Scan for the cell matching the given text and deliver its [X, Y] coordinate at center. 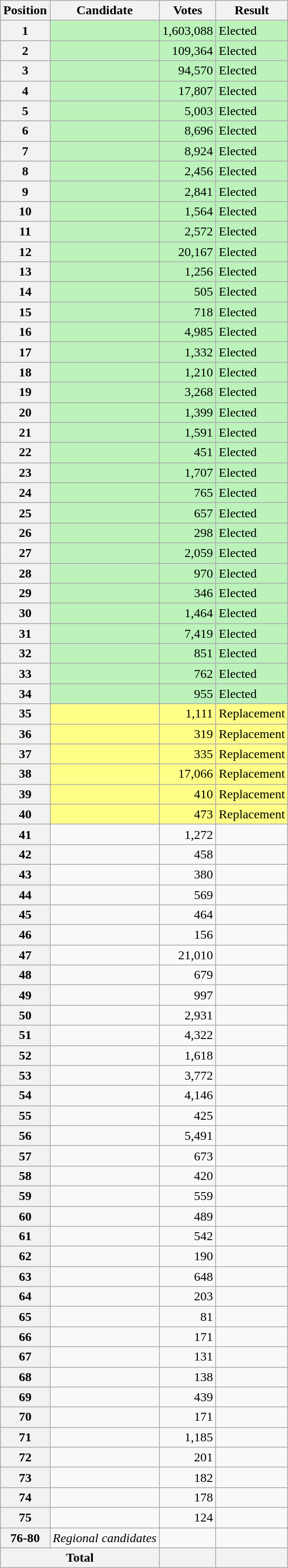
464 [188, 915]
451 [188, 452]
718 [188, 312]
43 [25, 874]
679 [188, 975]
35 [25, 714]
30 [25, 613]
8,924 [188, 151]
71 [25, 1437]
38 [25, 774]
54 [25, 1095]
1,111 [188, 714]
63 [25, 1277]
62 [25, 1257]
5 [25, 111]
48 [25, 975]
1,185 [188, 1437]
20,167 [188, 252]
23 [25, 473]
65 [25, 1317]
489 [188, 1216]
21 [25, 432]
15 [25, 312]
36 [25, 734]
44 [25, 895]
3 [25, 71]
17,807 [188, 91]
68 [25, 1377]
31 [25, 634]
335 [188, 754]
109,364 [188, 51]
11 [25, 231]
28 [25, 573]
1,707 [188, 473]
69 [25, 1397]
50 [25, 1015]
2,841 [188, 191]
3,268 [188, 392]
55 [25, 1116]
75 [25, 1517]
52 [25, 1055]
14 [25, 292]
439 [188, 1397]
458 [188, 854]
46 [25, 935]
17 [25, 352]
60 [25, 1216]
673 [188, 1156]
49 [25, 995]
42 [25, 854]
2 [25, 51]
542 [188, 1236]
94,570 [188, 71]
9 [25, 191]
Candidate [104, 11]
61 [25, 1236]
203 [188, 1297]
7,419 [188, 634]
1,603,088 [188, 31]
319 [188, 734]
41 [25, 834]
4,146 [188, 1095]
190 [188, 1257]
505 [188, 292]
131 [188, 1357]
20 [25, 412]
25 [25, 513]
559 [188, 1196]
420 [188, 1176]
17,066 [188, 774]
12 [25, 252]
298 [188, 533]
Total [80, 1558]
33 [25, 674]
657 [188, 513]
1,399 [188, 412]
2,931 [188, 1015]
1,618 [188, 1055]
74 [25, 1497]
1,564 [188, 211]
2,572 [188, 231]
37 [25, 754]
5,491 [188, 1136]
58 [25, 1176]
72 [25, 1457]
346 [188, 593]
13 [25, 272]
81 [188, 1317]
40 [25, 814]
1,210 [188, 372]
851 [188, 654]
425 [188, 1116]
2,456 [188, 171]
29 [25, 593]
26 [25, 533]
410 [188, 794]
1,332 [188, 352]
1,591 [188, 432]
1 [25, 31]
70 [25, 1417]
124 [188, 1517]
1,464 [188, 613]
34 [25, 694]
53 [25, 1075]
762 [188, 674]
39 [25, 794]
970 [188, 573]
3,772 [188, 1075]
5,003 [188, 111]
18 [25, 372]
73 [25, 1477]
8,696 [188, 131]
7 [25, 151]
182 [188, 1477]
138 [188, 1377]
21,010 [188, 955]
156 [188, 935]
10 [25, 211]
6 [25, 131]
76-80 [25, 1538]
4,985 [188, 332]
56 [25, 1136]
66 [25, 1337]
997 [188, 995]
22 [25, 452]
1,272 [188, 834]
Regional candidates [104, 1538]
955 [188, 694]
473 [188, 814]
2,059 [188, 553]
45 [25, 915]
201 [188, 1457]
47 [25, 955]
19 [25, 392]
4,322 [188, 1035]
32 [25, 654]
16 [25, 332]
569 [188, 895]
57 [25, 1156]
64 [25, 1297]
8 [25, 171]
67 [25, 1357]
24 [25, 493]
51 [25, 1035]
178 [188, 1497]
765 [188, 493]
1,256 [188, 272]
59 [25, 1196]
Result [252, 11]
27 [25, 553]
4 [25, 91]
648 [188, 1277]
380 [188, 874]
Votes [188, 11]
Position [25, 11]
